Identify which cell holds the provided text, then report its (X, Y) central coordinate. 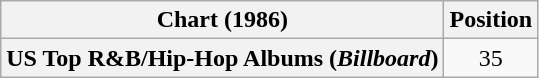
35 (491, 58)
US Top R&B/Hip-Hop Albums (Billboard) (222, 58)
Chart (1986) (222, 20)
Position (491, 20)
